Search for the cell housing the specified text and yield its [x, y] center coordinate. 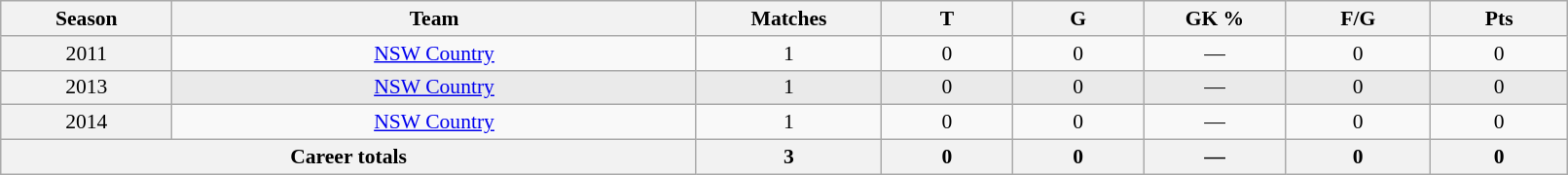
2013 [87, 87]
Matches [788, 18]
GK % [1215, 18]
2014 [87, 122]
3 [788, 157]
T [948, 18]
G [1078, 18]
Season [87, 18]
F/G [1358, 18]
Team [434, 18]
2011 [87, 53]
Career totals [348, 157]
Pts [1499, 18]
